Find where the given text appears and provide that cell's center as (x, y) coordinate. 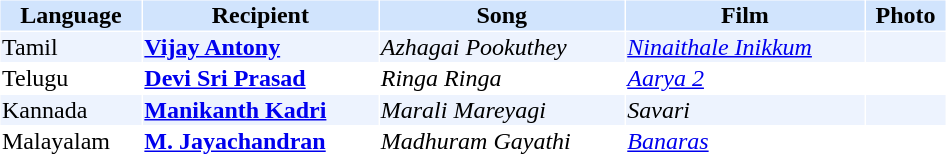
Recipient (260, 15)
Song (502, 15)
Manikanth Kadri (260, 110)
Azhagai Pookuthey (502, 47)
Savari (745, 110)
Kannada (70, 110)
Tamil (70, 47)
Marali Mareyagi (502, 110)
Aarya 2 (745, 79)
Photo (905, 15)
Vijay Antony (260, 47)
Ninaithale Inikkum (745, 47)
Film (745, 15)
Telugu (70, 79)
Devi Sri Prasad (260, 79)
Ringa Ringa (502, 79)
Language (70, 15)
